Return [x, y] of the center of cell containing provided text 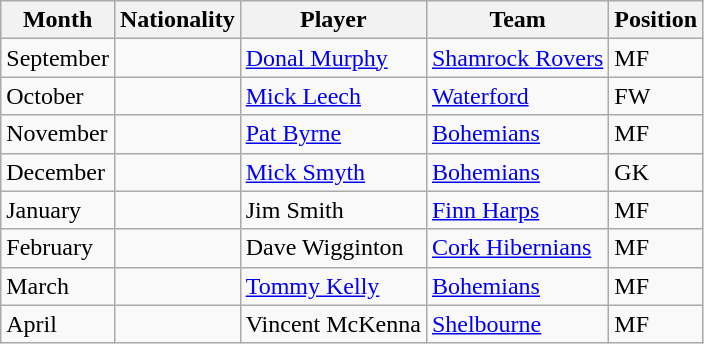
Shamrock Rovers [517, 58]
Shelbourne [517, 324]
November [58, 134]
Month [58, 20]
Donal Murphy [333, 58]
October [58, 96]
GK [656, 172]
March [58, 286]
FW [656, 96]
Vincent McKenna [333, 324]
Mick Leech [333, 96]
Position [656, 20]
February [58, 248]
Jim Smith [333, 210]
Waterford [517, 96]
April [58, 324]
Pat Byrne [333, 134]
Cork Hibernians [517, 248]
September [58, 58]
Finn Harps [517, 210]
Nationality [177, 20]
Team [517, 20]
January [58, 210]
December [58, 172]
Player [333, 20]
Dave Wigginton [333, 248]
Tommy Kelly [333, 286]
Mick Smyth [333, 172]
